For the text-containing cell, return its midpoint in (x, y) coordinate format. 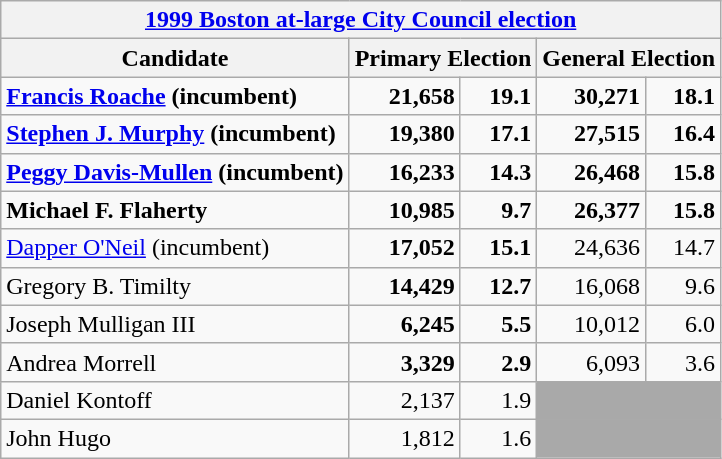
16,068 (592, 286)
3,329 (404, 362)
John Hugo (175, 438)
21,658 (404, 96)
Daniel Kontoff (175, 400)
19.1 (498, 96)
10,012 (592, 324)
1.6 (498, 438)
Joseph Mulligan III (175, 324)
14.7 (684, 248)
14.3 (498, 172)
18.1 (684, 96)
Francis Roache (incumbent) (175, 96)
Gregory B. Timilty (175, 286)
6,245 (404, 324)
30,271 (592, 96)
17.1 (498, 134)
1.9 (498, 400)
17,052 (404, 248)
24,636 (592, 248)
Michael F. Flaherty (175, 210)
2,137 (404, 400)
3.6 (684, 362)
14,429 (404, 286)
19,380 (404, 134)
Primary Election (443, 58)
12.7 (498, 286)
10,985 (404, 210)
26,377 (592, 210)
2.9 (498, 362)
1,812 (404, 438)
Stephen J. Murphy (incumbent) (175, 134)
15.1 (498, 248)
9.6 (684, 286)
5.5 (498, 324)
26,468 (592, 172)
9.7 (498, 210)
6.0 (684, 324)
6,093 (592, 362)
General Election (629, 58)
16.4 (684, 134)
Dapper O'Neil (incumbent) (175, 248)
27,515 (592, 134)
16,233 (404, 172)
Peggy Davis-Mullen (incumbent) (175, 172)
Candidate (175, 58)
Andrea Morrell (175, 362)
1999 Boston at-large City Council election (361, 20)
